Provide the (X, Y) coordinate of the cell's center where the given text is located.  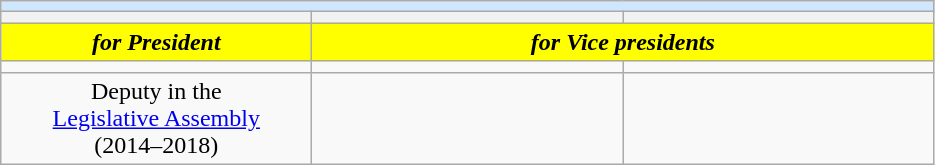
for Vice presidents (623, 42)
Deputy in the Legislative Assembly(2014–2018) (156, 118)
for President (156, 42)
